Provide the [x, y] coordinate of the cell's center where the given text is located.  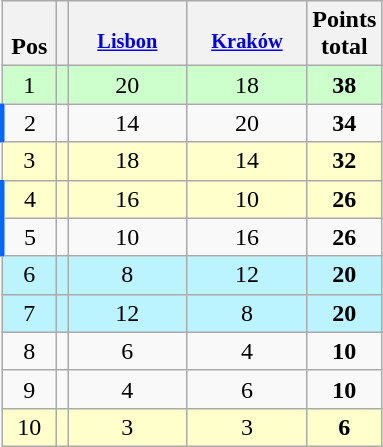
34 [344, 123]
7 [29, 313]
Kraków [247, 34]
Pointstotal [344, 34]
32 [344, 161]
9 [29, 389]
2 [29, 123]
Lisbon [128, 34]
38 [344, 85]
1 [29, 85]
Pos [29, 34]
5 [29, 237]
